Capture the cell that displays the provided text and extract its (x, y) central coordinate. 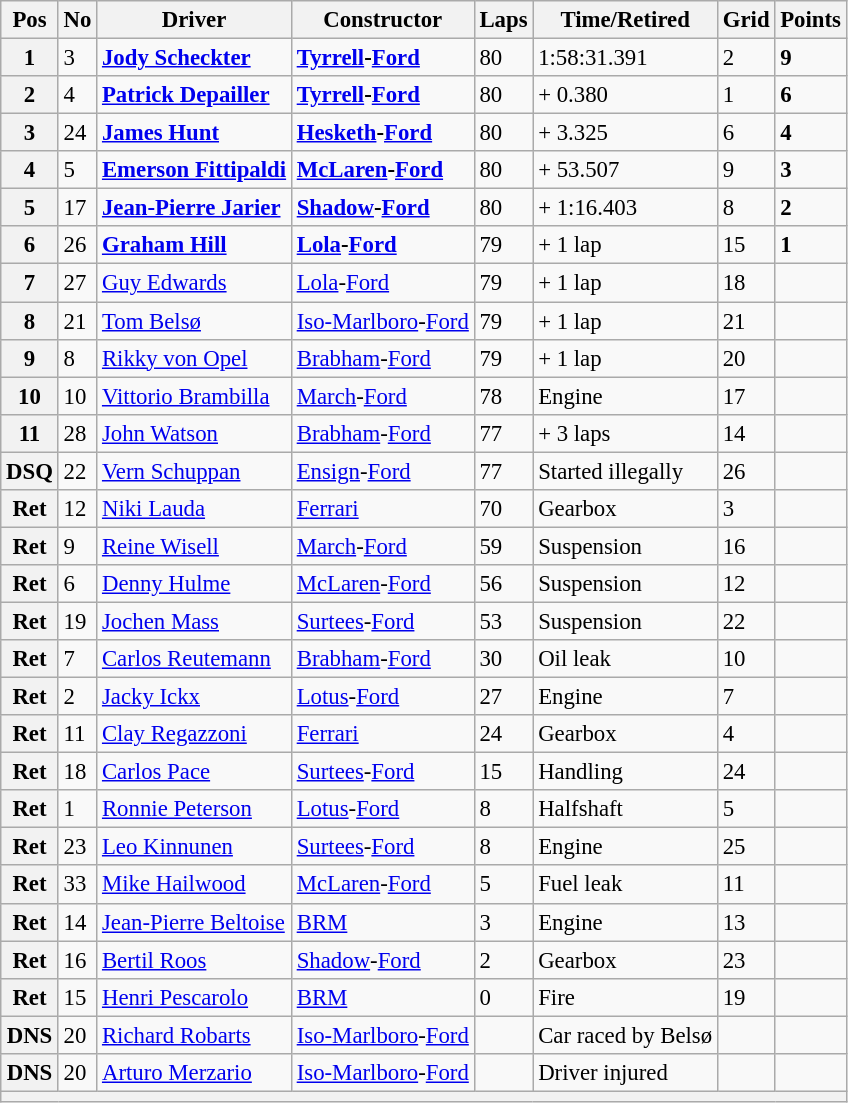
No (77, 20)
Grid (746, 20)
Fire (626, 997)
Tom Belsø (194, 321)
30 (504, 659)
Time/Retired (626, 20)
Vittorio Brambilla (194, 396)
Fuel leak (626, 885)
Halfshaft (626, 809)
Patrick Depailler (194, 95)
Points (810, 20)
Jean-Pierre Jarier (194, 208)
Pos (30, 20)
Car raced by Belsø (626, 1035)
Jacky Ickx (194, 697)
Started illegally (626, 471)
Graham Hill (194, 245)
56 (504, 584)
70 (504, 509)
13 (746, 922)
Jochen Mass (194, 621)
DSQ (30, 471)
+ 3 laps (626, 433)
59 (504, 546)
Bertil Roos (194, 960)
Oil leak (626, 659)
Guy Edwards (194, 283)
Vern Schuppan (194, 471)
Clay Regazzoni (194, 734)
0 (504, 997)
33 (77, 885)
Niki Lauda (194, 509)
Driver (194, 20)
+ 3.325 (626, 133)
1:58:31.391 (626, 58)
Jody Scheckter (194, 58)
+ 0.380 (626, 95)
78 (504, 396)
Ensign-Ford (382, 471)
Leo Kinnunen (194, 847)
28 (77, 433)
James Hunt (194, 133)
Driver injured (626, 1073)
Ronnie Peterson (194, 809)
Henri Pescarolo (194, 997)
Mike Hailwood (194, 885)
Richard Robarts (194, 1035)
Arturo Merzario (194, 1073)
Handling (626, 772)
53 (504, 621)
+ 53.507 (626, 170)
25 (746, 847)
Hesketh-Ford (382, 133)
Laps (504, 20)
Denny Hulme (194, 584)
Carlos Reutemann (194, 659)
Reine Wisell (194, 546)
Jean-Pierre Beltoise (194, 922)
Carlos Pace (194, 772)
Emerson Fittipaldi (194, 170)
Constructor (382, 20)
+ 1:16.403 (626, 208)
John Watson (194, 433)
Rikky von Opel (194, 358)
